Locate the cell with the specified text and output its [X, Y] center coordinate. 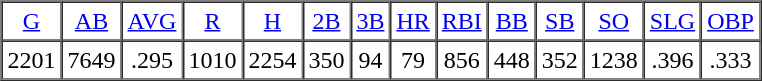
G [32, 22]
H [272, 22]
1238 [614, 60]
352 [560, 60]
856 [462, 60]
.333 [730, 60]
SB [560, 22]
2B [326, 22]
R [212, 22]
2201 [32, 60]
.396 [672, 60]
3B [370, 22]
BB [512, 22]
79 [412, 60]
AB [92, 22]
AVG [152, 22]
.295 [152, 60]
94 [370, 60]
SLG [672, 22]
OBP [730, 22]
RBI [462, 22]
2254 [272, 60]
350 [326, 60]
HR [412, 22]
SO [614, 22]
7649 [92, 60]
448 [512, 60]
1010 [212, 60]
